Scan for the cell matching the given text and deliver its [x, y] coordinate at center. 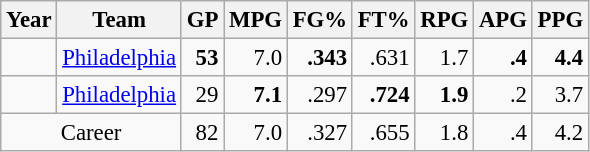
.2 [504, 95]
.655 [384, 133]
MPG [256, 20]
Career [92, 133]
29 [202, 95]
.297 [320, 95]
.724 [384, 95]
FT% [384, 20]
FG% [320, 20]
GP [202, 20]
Team [119, 20]
APG [504, 20]
1.8 [444, 133]
.343 [320, 58]
1.7 [444, 58]
RPG [444, 20]
.631 [384, 58]
3.7 [560, 95]
4.2 [560, 133]
Year [29, 20]
PPG [560, 20]
82 [202, 133]
1.9 [444, 95]
4.4 [560, 58]
7.1 [256, 95]
53 [202, 58]
.327 [320, 133]
